From the cell containing the given text, extract its center point as [X, Y] coordinate. 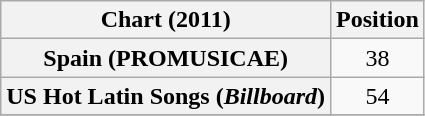
Position [378, 20]
38 [378, 58]
Spain (PROMUSICAE) [166, 58]
Chart (2011) [166, 20]
54 [378, 96]
US Hot Latin Songs (Billboard) [166, 96]
